Return the [X, Y] coordinate for the center point of the cell that contains the specified text.  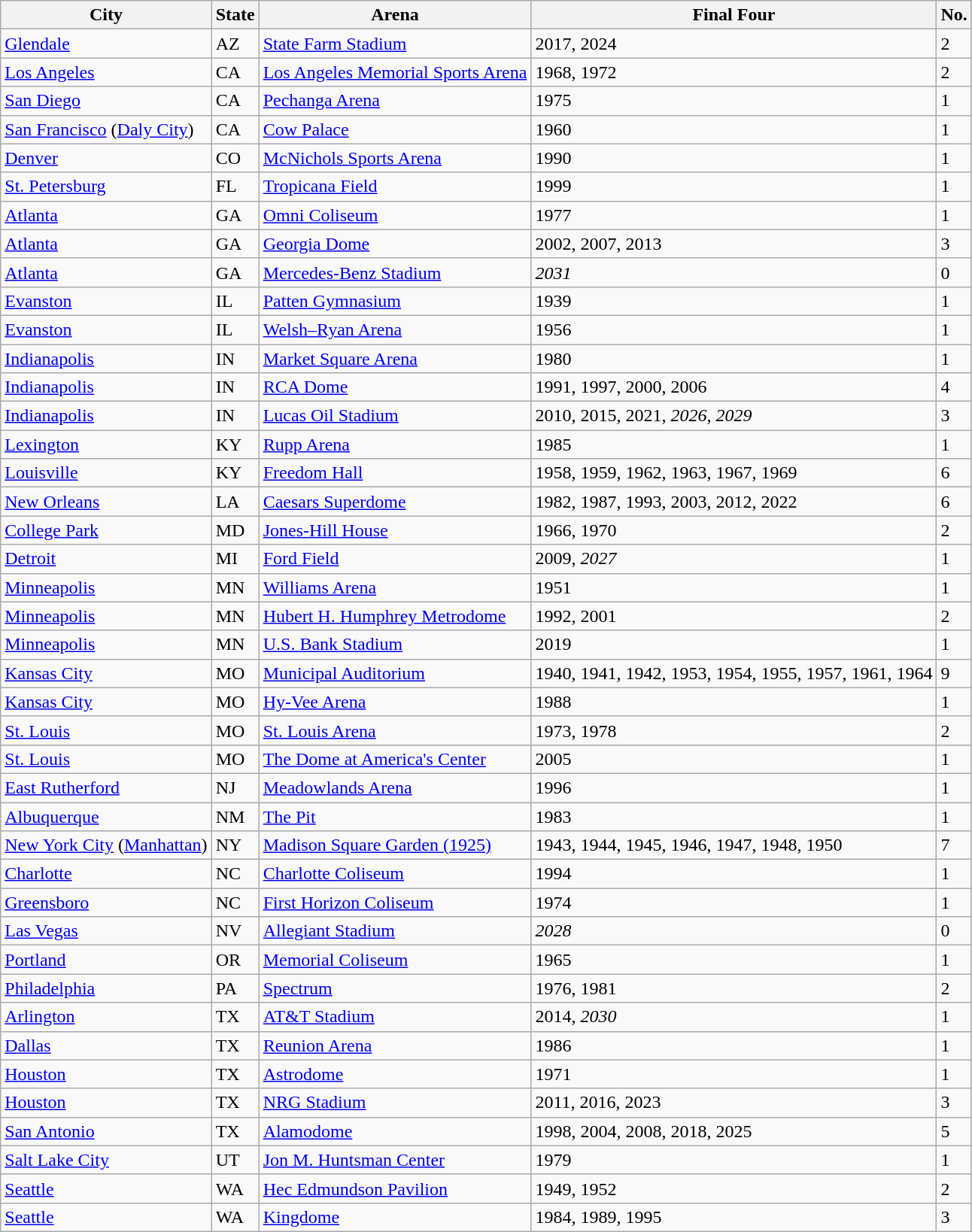
2009, 2027 [734, 559]
Omni Coliseum [395, 215]
1999 [734, 187]
Hy-Vee Arena [395, 702]
Los Angeles Memorial Sports Arena [395, 72]
2031 [734, 272]
No. [954, 15]
Allegiant Stadium [395, 931]
Las Vegas [106, 931]
1998, 2004, 2008, 2018, 2025 [734, 1131]
The Pit [395, 816]
Portland [106, 960]
1992, 2001 [734, 616]
State [235, 15]
NJ [235, 787]
East Rutherford [106, 787]
1983 [734, 816]
1991, 1997, 2000, 2006 [734, 387]
1994 [734, 874]
Final Four [734, 15]
1968, 1972 [734, 72]
FL [235, 187]
McNichols Sports Arena [395, 158]
Astrodome [395, 1074]
1984, 1989, 1995 [734, 1217]
MI [235, 559]
LA [235, 502]
1976, 1981 [734, 988]
Jones-Hill House [395, 530]
Patten Gymnasium [395, 301]
Los Angeles [106, 72]
2011, 2016, 2023 [734, 1103]
1960 [734, 129]
Salt Lake City [106, 1160]
Market Square Arena [395, 359]
1988 [734, 702]
Hec Edmundson Pavilion [395, 1188]
First Horizon Coliseum [395, 903]
2028 [734, 931]
NM [235, 816]
2010, 2015, 2021, 2026, 2029 [734, 416]
Caesars Superdome [395, 502]
St. Petersburg [106, 187]
1943, 1944, 1945, 1946, 1947, 1948, 1950 [734, 845]
1949, 1952 [734, 1188]
St. Louis Arena [395, 730]
Jon M. Huntsman Center [395, 1160]
RCA Dome [395, 387]
1977 [734, 215]
2005 [734, 759]
2017, 2024 [734, 44]
Charlotte [106, 874]
NRG Stadium [395, 1103]
Louisville [106, 473]
State Farm Stadium [395, 44]
1956 [734, 329]
NY [235, 845]
New Orleans [106, 502]
1971 [734, 1074]
Charlotte Coliseum [395, 874]
1966, 1970 [734, 530]
Lexington [106, 445]
College Park [106, 530]
1951 [734, 587]
Detroit [106, 559]
Mercedes-Benz Stadium [395, 272]
Arlington [106, 1017]
Georgia Dome [395, 244]
Philadelphia [106, 988]
Spectrum [395, 988]
1985 [734, 445]
1986 [734, 1045]
San Antonio [106, 1131]
San Diego [106, 101]
5 [954, 1131]
The Dome at America's Center [395, 759]
1965 [734, 960]
UT [235, 1160]
Reunion Arena [395, 1045]
Ford Field [395, 559]
1939 [734, 301]
Freedom Hall [395, 473]
2019 [734, 645]
MD [235, 530]
New York City (Manhattan) [106, 845]
1980 [734, 359]
Pechanga Arena [395, 101]
1990 [734, 158]
7 [954, 845]
Hubert H. Humphrey Metrodome [395, 616]
Glendale [106, 44]
1982, 1987, 1993, 2003, 2012, 2022 [734, 502]
Memorial Coliseum [395, 960]
1974 [734, 903]
Welsh–Ryan Arena [395, 329]
1940, 1941, 1942, 1953, 1954, 1955, 1957, 1961, 1964 [734, 673]
OR [235, 960]
9 [954, 673]
Greensboro [106, 903]
City [106, 15]
Arena [395, 15]
1975 [734, 101]
4 [954, 387]
Williams Arena [395, 587]
Albuquerque [106, 816]
1979 [734, 1160]
PA [235, 988]
2014, 2030 [734, 1017]
Alamodome [395, 1131]
1996 [734, 787]
Lucas Oil Stadium [395, 416]
2002, 2007, 2013 [734, 244]
NV [235, 931]
1958, 1959, 1962, 1963, 1967, 1969 [734, 473]
Dallas [106, 1045]
Madison Square Garden (1925) [395, 845]
Meadowlands Arena [395, 787]
U.S. Bank Stadium [395, 645]
CO [235, 158]
AT&T Stadium [395, 1017]
Cow Palace [395, 129]
Kingdome [395, 1217]
1973, 1978 [734, 730]
Denver [106, 158]
Rupp Arena [395, 445]
Tropicana Field [395, 187]
San Francisco (Daly City) [106, 129]
Municipal Auditorium [395, 673]
AZ [235, 44]
